For the text-containing cell, return its midpoint in [X, Y] coordinate format. 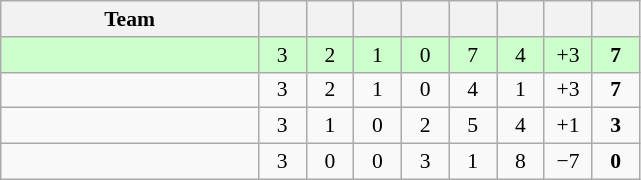
5 [473, 126]
8 [520, 162]
Team [130, 19]
+1 [568, 126]
−7 [568, 162]
